Determine the (x, y) coordinate at the center of the cell enclosing the given text.  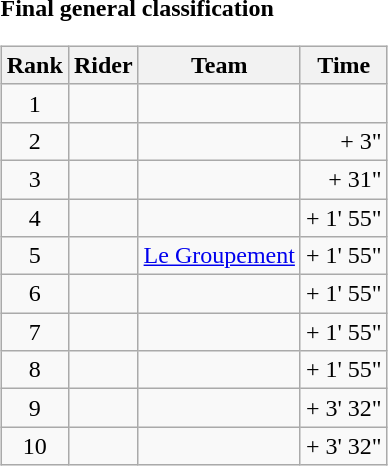
7 (34, 332)
+ 31" (344, 179)
Rank (34, 65)
1 (34, 103)
5 (34, 256)
+ 3" (344, 141)
10 (34, 446)
2 (34, 141)
4 (34, 217)
3 (34, 179)
Le Groupement (219, 256)
Time (344, 65)
9 (34, 408)
Team (219, 65)
8 (34, 370)
6 (34, 294)
Rider (103, 65)
